From the cell containing the given text, extract its center point as [X, Y] coordinate. 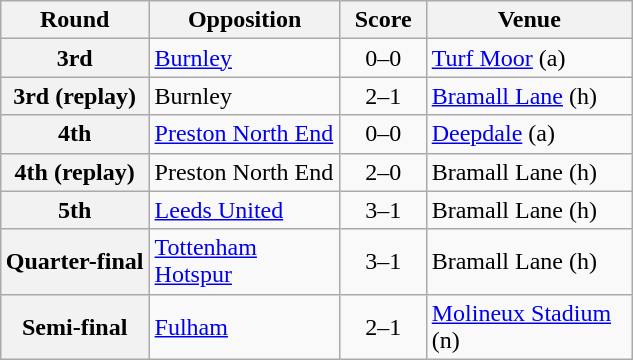
5th [74, 210]
Tottenham Hotspur [244, 262]
Opposition [244, 20]
Fulham [244, 326]
4th [74, 134]
2–0 [383, 172]
Leeds United [244, 210]
Round [74, 20]
Molineux Stadium (n) [529, 326]
3rd [74, 58]
Quarter-final [74, 262]
Semi-final [74, 326]
4th (replay) [74, 172]
3rd (replay) [74, 96]
Turf Moor (a) [529, 58]
Deepdale (a) [529, 134]
Score [383, 20]
Venue [529, 20]
